Capture the cell that displays the provided text and extract its [X, Y] central coordinate. 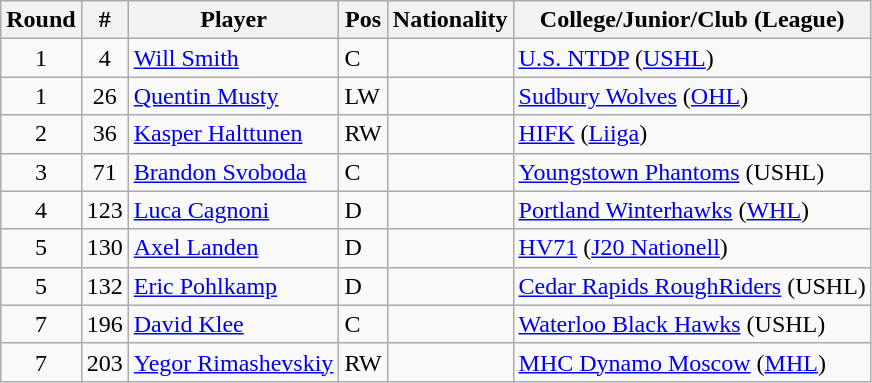
Waterloo Black Hawks (USHL) [692, 324]
Round [41, 20]
MHC Dynamo Moscow (MHL) [692, 362]
HV71 (J20 Nationell) [692, 248]
Portland Winterhawks (WHL) [692, 210]
Kasper Halttunen [234, 134]
# [104, 20]
196 [104, 324]
Will Smith [234, 58]
Youngstown Phantoms (USHL) [692, 172]
David Klee [234, 324]
Pos [363, 20]
HIFK (Liiga) [692, 134]
Brandon Svoboda [234, 172]
Luca Cagnoni [234, 210]
Axel Landen [234, 248]
Eric Pohlkamp [234, 286]
Quentin Musty [234, 96]
36 [104, 134]
203 [104, 362]
Cedar Rapids RoughRiders (USHL) [692, 286]
Yegor Rimashevskiy [234, 362]
71 [104, 172]
2 [41, 134]
3 [41, 172]
130 [104, 248]
U.S. NTDP (USHL) [692, 58]
Sudbury Wolves (OHL) [692, 96]
Player [234, 20]
Nationality [450, 20]
26 [104, 96]
LW [363, 96]
123 [104, 210]
College/Junior/Club (League) [692, 20]
132 [104, 286]
